For the text-containing cell, return its midpoint in [X, Y] coordinate format. 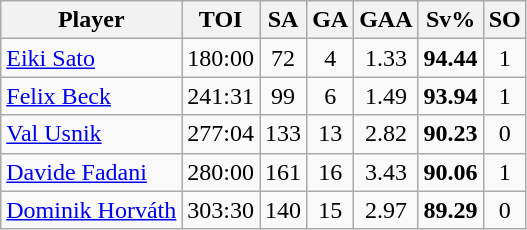
13 [330, 134]
1.33 [386, 58]
241:31 [221, 96]
TOI [221, 20]
93.94 [450, 96]
1.49 [386, 96]
2.82 [386, 134]
303:30 [221, 210]
133 [284, 134]
140 [284, 210]
Davide Fadani [92, 172]
3.43 [386, 172]
Sv% [450, 20]
4 [330, 58]
Player [92, 20]
180:00 [221, 58]
161 [284, 172]
Val Usnik [92, 134]
90.23 [450, 134]
15 [330, 210]
Felix Beck [92, 96]
90.06 [450, 172]
2.97 [386, 210]
94.44 [450, 58]
Eiki Sato [92, 58]
277:04 [221, 134]
72 [284, 58]
GAA [386, 20]
6 [330, 96]
89.29 [450, 210]
Dominik Horváth [92, 210]
280:00 [221, 172]
SO [504, 20]
99 [284, 96]
GA [330, 20]
16 [330, 172]
SA [284, 20]
